Detect which cell encompasses the target text, then output its (x, y) center coordinate. 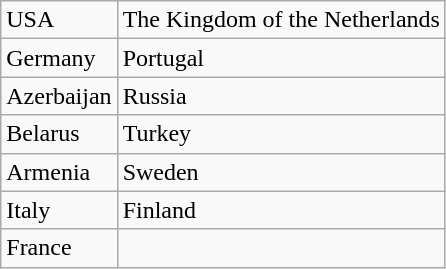
Belarus (59, 134)
Sweden (281, 172)
Azerbaijan (59, 96)
Italy (59, 210)
Armenia (59, 172)
Turkey (281, 134)
The Kingdom of the Netherlands (281, 20)
Finland (281, 210)
Germany (59, 58)
Portugal (281, 58)
France (59, 248)
Russia (281, 96)
USA (59, 20)
